Output the (x, y) coordinate of the center of the cell containing the given text.  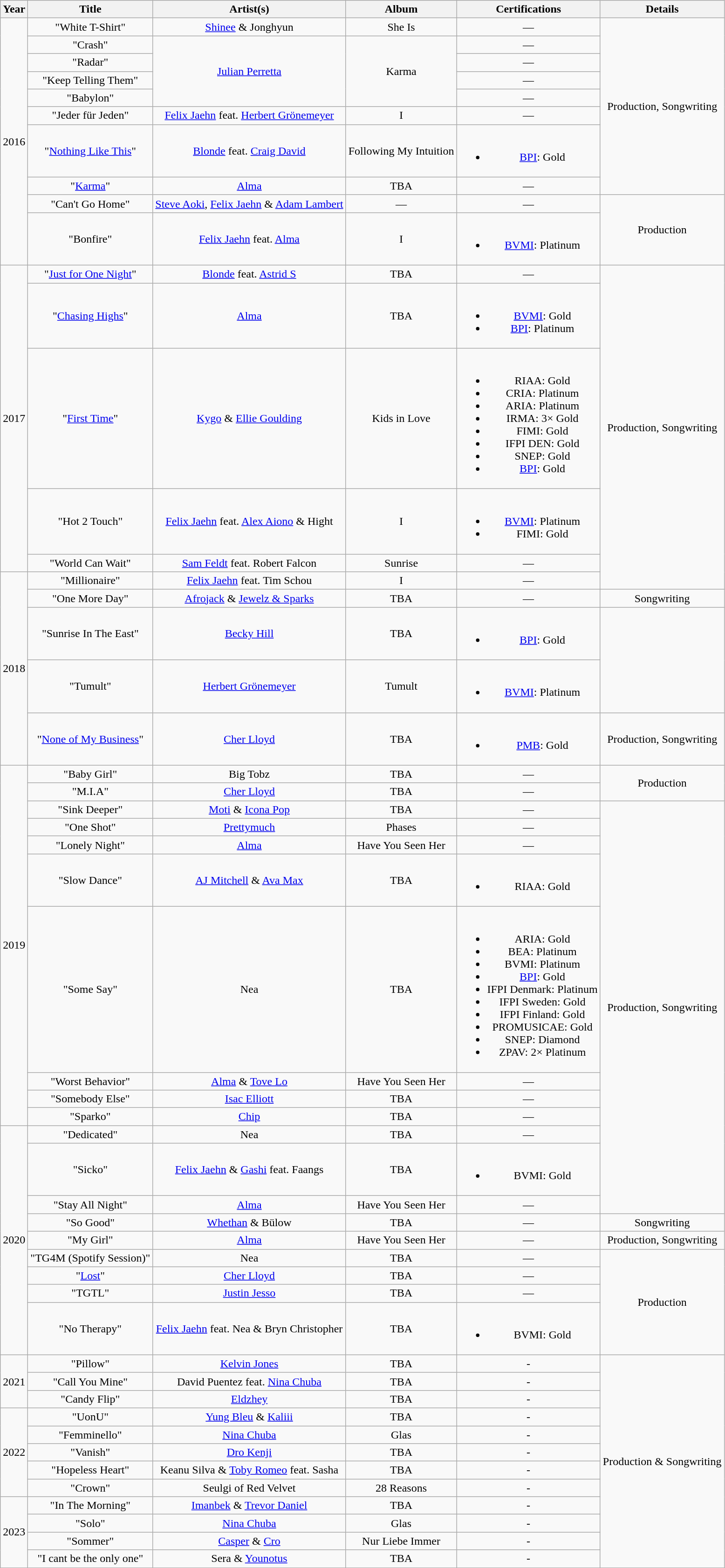
RIAA: Gold (528, 880)
Production & Songwriting (662, 1461)
RIAA: GoldCRIA: PlatinumARIA: PlatinumIRMA: 3× GoldFIMI: GoldIFPI DEN: GoldSNEP: GoldBPI: Gold (528, 419)
Nur Liebe Immer (401, 1541)
Julian Perretta (249, 71)
Karma (401, 71)
"Bonfire" (90, 238)
Album (401, 9)
"Femminello" (90, 1435)
PMB: Gold (528, 739)
"Chasing Highs" (90, 316)
"One More Day" (90, 598)
"White T-Shirt" (90, 27)
Phases (401, 827)
"M.I.A" (90, 792)
Kygo & Ellie Goulding (249, 419)
She Is (401, 27)
Casper & Cro (249, 1541)
Eldzhey (249, 1399)
"Millionaire" (90, 581)
2022 (14, 1452)
"Jeder für Jeden" (90, 115)
Yung Bleu & Kaliii (249, 1417)
Sam Feldt feat. Robert Falcon (249, 563)
"Hot 2 Touch" (90, 522)
Felix Jaehn feat. Alex Aiono & Hight (249, 522)
Title (90, 9)
"Pillow" (90, 1364)
Justin Jesso (249, 1293)
"Crash" (90, 45)
Shinee & Jonghyun (249, 27)
"Slow Dance" (90, 880)
2019 (14, 945)
"Hopeless Heart" (90, 1470)
AJ Mitchell & Ava Max (249, 880)
Felix Jaehn feat. Herbert Grönemeyer (249, 115)
Herbert Grönemeyer (249, 686)
Becky Hill (249, 633)
2020 (14, 1241)
Tumult (401, 686)
"First Time" (90, 419)
2016 (14, 142)
"Sink Deeper" (90, 809)
Certifications (528, 9)
"Keep Telling Them" (90, 80)
Big Tobz (249, 774)
"In The Morning" (90, 1506)
"Sicko" (90, 1170)
"Some Say" (90, 989)
Alma & Tove Lo (249, 1081)
David Puentez feat. Nina Chuba (249, 1381)
Year (14, 9)
"No Therapy" (90, 1328)
Imanbek & Trevor Daniel (249, 1506)
Isac Elliott (249, 1099)
"I cant be the only one" (90, 1559)
"So Good" (90, 1222)
"TG4M (Spotify Session)" (90, 1258)
Seulgi of Red Velvet (249, 1488)
Dro Kenji (249, 1453)
BVMI: PlatinumFIMI: Gold (528, 522)
Felix Jaehn feat. Nea & Bryn Christopher (249, 1328)
"Solo" (90, 1523)
"Candy Flip" (90, 1399)
"My Girl" (90, 1240)
"Tumult" (90, 686)
"Stay All Night" (90, 1205)
"Worst Behavior" (90, 1081)
"Lonely Night" (90, 845)
2021 (14, 1381)
Felix Jaehn & Gashi feat. Faangs (249, 1170)
ARIA: GoldBEA: PlatinumBVMI: PlatinumBPI: GoldIFPI Denmark: PlatinumIFPI Sweden: GoldIFPI Finland: GoldPROMUSICAE: GoldSNEP: DiamondZPAV: 2× Platinum (528, 989)
"One Shot" (90, 827)
2023 (14, 1532)
"Sunrise In The East" (90, 633)
"Babylon" (90, 98)
Artist(s) (249, 9)
Blonde feat. Astrid S (249, 274)
"Baby Girl" (90, 774)
Kids in Love (401, 419)
"World Can Wait" (90, 563)
"Vanish" (90, 1453)
Prettymuch (249, 827)
"Sparko" (90, 1117)
Felix Jaehn feat. Alma (249, 238)
Following My Intuition (401, 151)
"Karma" (90, 186)
Sera & Younotus (249, 1559)
Afrojack & Jewelz & Sparks (249, 598)
"Radar" (90, 62)
BVMI: GoldBPI: Platinum (528, 316)
Moti & Icona Pop (249, 809)
2017 (14, 418)
"Crown" (90, 1488)
"UonU" (90, 1417)
"Nothing Like This" (90, 151)
Keanu Silva & Toby Romeo feat. Sasha (249, 1470)
Kelvin Jones (249, 1364)
"TGTL" (90, 1293)
Sunrise (401, 563)
2018 (14, 669)
"Can't Go Home" (90, 204)
Felix Jaehn feat. Tim Schou (249, 581)
"Somebody Else" (90, 1099)
Details (662, 9)
"Sommer" (90, 1541)
"Lost" (90, 1276)
Chip (249, 1117)
"Dedicated" (90, 1134)
Steve Aoki, Felix Jaehn & Adam Lambert (249, 204)
"Just for One Night" (90, 274)
28 Reasons (401, 1488)
"None of My Business" (90, 739)
Blonde feat. Craig David (249, 151)
"Call You Mine" (90, 1381)
Whethan & Bülow (249, 1222)
